Detect which cell encompasses the target text, then output its [X, Y] center coordinate. 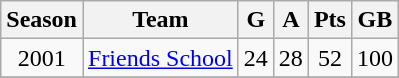
A [290, 20]
Team [160, 20]
100 [374, 58]
28 [290, 58]
52 [330, 58]
G [256, 20]
Pts [330, 20]
24 [256, 58]
Season [42, 20]
2001 [42, 58]
GB [374, 20]
Friends School [160, 58]
